Output the (X, Y) coordinate of the center of the cell containing the given text.  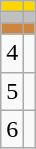
4 (12, 53)
5 (12, 91)
6 (12, 129)
